Extract the (X, Y) coordinate from the center of the cell holding the provided text.  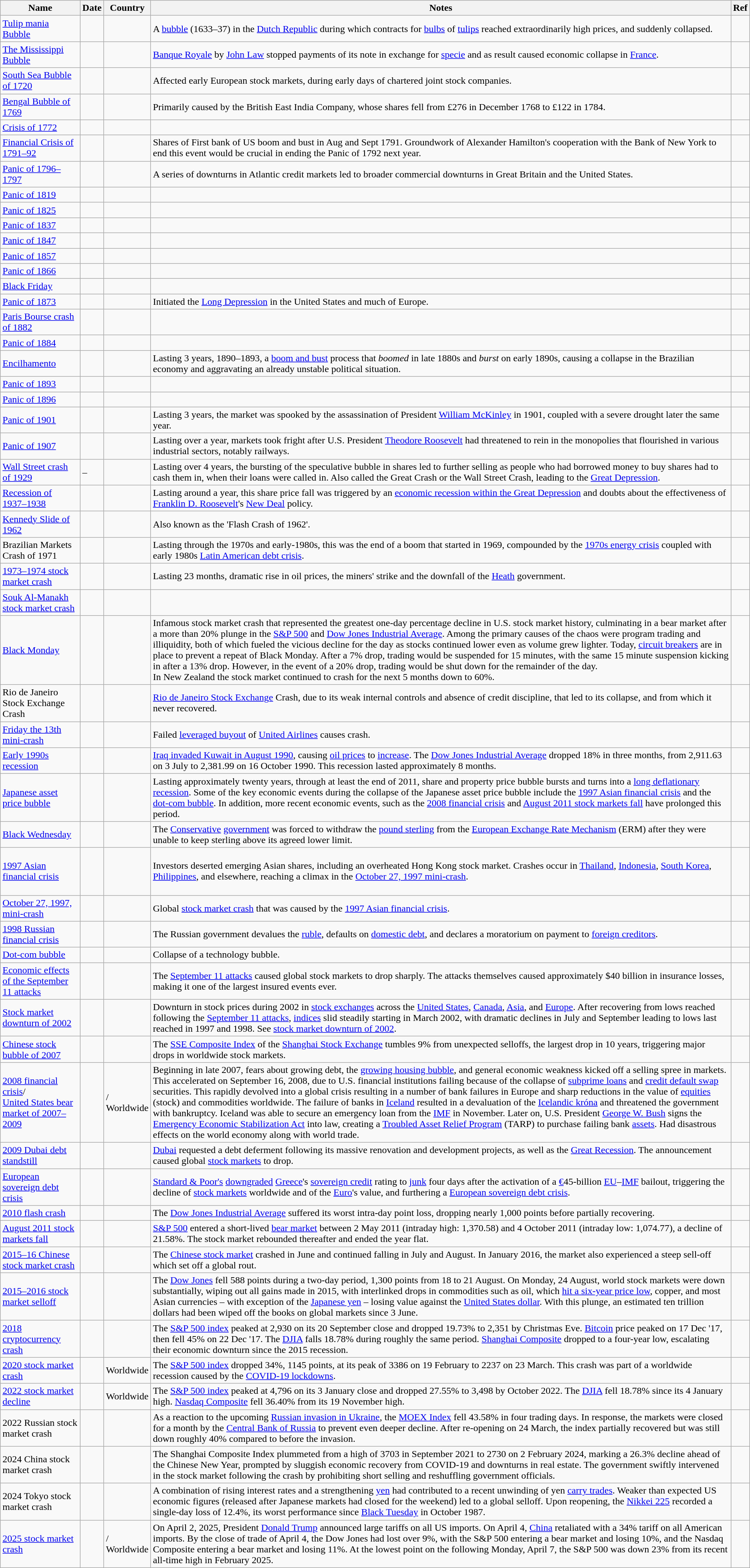
2010 flash crash (40, 1213)
Tulip mania Bubble (40, 29)
2018 cryptocurrency crash (40, 1339)
Panic of 1896 (40, 399)
August 2011 stock markets fall (40, 1234)
Initiated the Long Depression in the United States and much of Europe. (441, 302)
Bengal Bubble of 1769 (40, 107)
2022 stock market decline (40, 1396)
Encilhamento (40, 364)
Paris Bourse crash of 1882 (40, 322)
Financial Crisis of 1791–92 (40, 148)
The Dow Jones Industrial Average suffered its worst intra-day point loss, dropping nearly 1,000 points before partially recovering. (441, 1213)
Kennedy Slide of 1962 (40, 524)
Banque Royale by John Law stopped payments of its note in exchange for specie and as result caused economic collapse in France. (441, 54)
Black Friday (40, 286)
2015–2016 stock market selloff (40, 1297)
Panic of 1857 (40, 256)
Black Wednesday (40, 835)
Failed leveraged buyout of United Airlines causes crash. (441, 735)
Rio de Janeiro Stock Exchange Crash (40, 703)
Early 1990s recession (40, 761)
Stock market downturn of 2002 (40, 1018)
October 27, 1997, mini-crash (40, 908)
Panic of 1819 (40, 195)
Panic of 1901 (40, 420)
Brazilian Markets Crash of 1971 (40, 550)
Economic effects of the September 11 attacks (40, 981)
Panic of 1866 (40, 271)
Affected early European stock markets, during early days of chartered joint stock companies. (441, 81)
Panic of 1847 (40, 240)
Panic of 1873 (40, 302)
The Russian government devalues the ruble, defaults on domestic debt, and declares a moratorium on payment to foreign creditors. (441, 934)
Global stock market crash that was caused by the 1997 Asian financial crisis. (441, 908)
2024 Tokyo stock market crash (40, 1502)
South Sea Bubble of 1720 (40, 81)
The Mississippi Bubble (40, 54)
Notes (441, 8)
2025 stock market crash (40, 1544)
– (92, 472)
Country (127, 8)
Also known as the 'Flash Crash of 1962'. (441, 524)
2008 financial crisis/United States bear market of 2007–2009 (40, 1102)
Panic of 1884 (40, 343)
Wall Street crash of 1929 (40, 472)
Panic of 1837 (40, 225)
Friday the 13th mini-crash (40, 735)
2024 China stock market crash (40, 1465)
2022 Russian stock market crash (40, 1428)
Ref (740, 8)
1997 Asian financial crisis (40, 872)
Souk Al-Manakh stock market crash (40, 602)
A series of downturns in Atlantic credit markets led to broader commercial downturns in Great Britain and the United States. (441, 174)
Name (40, 8)
Panic of 1796–1797 (40, 174)
Recession of 1937–1938 (40, 498)
2009 Dubai debt standstill (40, 1155)
A bubble (1633–37) in the Dutch Republic during which contracts for bulbs of tulips reached extraordinarily high prices, and suddenly collapsed. (441, 29)
Japanese asset price bubble (40, 798)
Crisis of 1772 (40, 127)
Panic of 1893 (40, 384)
Panic of 1825 (40, 210)
Date (92, 8)
Primarily caused by the British East India Company, whose shares fell from £276 in December 1768 to £122 in 1784. (441, 107)
Dot-com bubble (40, 955)
Chinese stock bubble of 2007 (40, 1049)
1998 Russian financial crisis (40, 934)
Lasting 23 months, dramatic rise in oil prices, the miners' strike and the downfall of the Heath government. (441, 576)
2020 stock market crash (40, 1371)
Panic of 1907 (40, 446)
European sovereign debt crisis (40, 1187)
Black Monday (40, 650)
Collapse of a technology bubble. (441, 955)
2015–16 Chinese stock market crash (40, 1260)
1973–1974 stock market crash (40, 576)
